Find where the given text appears and provide that cell's center as (X, Y) coordinate. 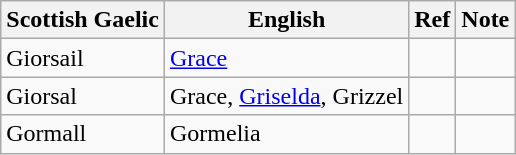
Grace, Griselda, Grizzel (286, 96)
English (286, 20)
Ref (432, 20)
Giorsal (83, 96)
Note (486, 20)
Giorsail (83, 58)
Gormall (83, 134)
Grace (286, 58)
Scottish Gaelic (83, 20)
Gormelia (286, 134)
